Find where the given text appears and provide that cell's center as [x, y] coordinate. 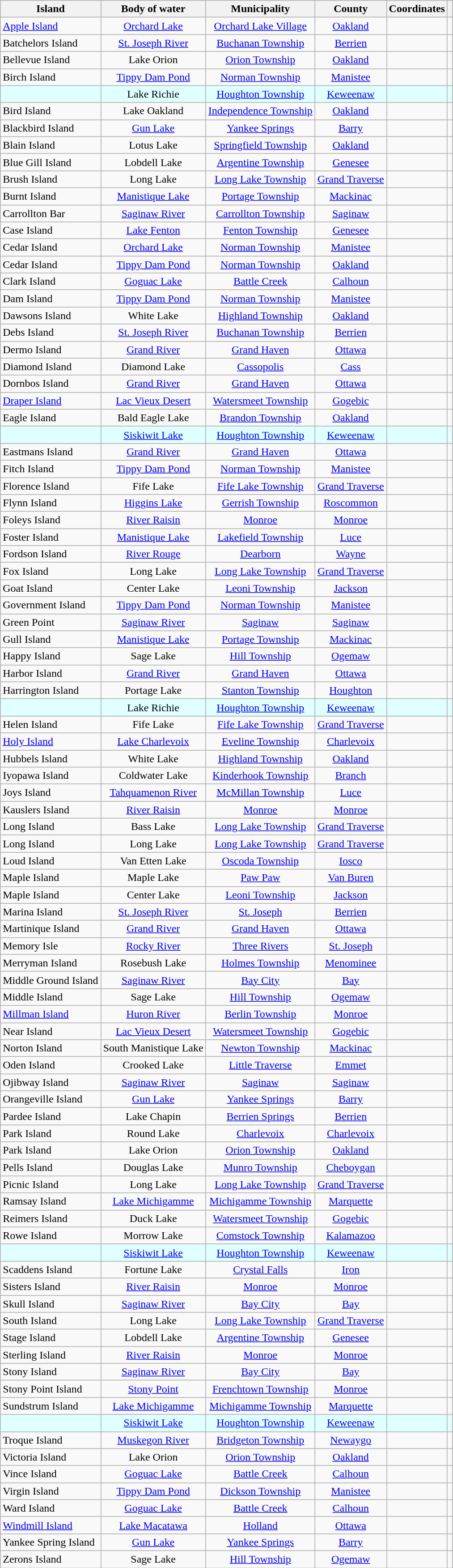
Kinderhook Township [260, 776]
Pells Island [51, 1167]
Sterling Island [51, 1355]
Troque Island [51, 1440]
Higgins Lake [153, 503]
Fenton Township [260, 231]
Paw Paw [260, 878]
Berrien Springs [260, 1116]
Holy Island [51, 741]
Middle Ground Island [51, 980]
Three Rivers [260, 946]
Stony Island [51, 1372]
Gerrish Township [260, 503]
Dawsons Island [51, 316]
Iron [351, 1269]
Foster Island [51, 537]
Van Buren [351, 878]
Brush Island [51, 179]
Government Island [51, 605]
Rosebush Lake [153, 963]
Oscoda Township [260, 861]
Scaddens Island [51, 1269]
Kalamazoo [351, 1235]
Lake Chapin [153, 1116]
Blain Island [51, 145]
Martinique Island [51, 929]
Little Traverse [260, 1065]
Sisters Island [51, 1286]
Municipality [260, 9]
Eastmans Island [51, 452]
Vince Island [51, 1474]
Carrollton Township [260, 214]
Lake Fenton [153, 231]
Joys Island [51, 793]
Dearborn [260, 554]
Apple Island [51, 26]
County [351, 9]
Holland [260, 1525]
Dickson Township [260, 1491]
Skull Island [51, 1304]
Lake Charlevoix [153, 741]
Ward Island [51, 1508]
Bellevue Island [51, 60]
Florence Island [51, 486]
Sundstrum Island [51, 1406]
Lake Macatawa [153, 1525]
Virgin Island [51, 1491]
Memory Isle [51, 946]
Coldwater Lake [153, 776]
McMillan Township [260, 793]
Emmet [351, 1065]
Bird Island [51, 111]
Roscommon [351, 503]
Hubbels Island [51, 759]
Cassopolis [260, 367]
Helen Island [51, 724]
Wayne [351, 554]
Burnt Island [51, 196]
Independence Township [260, 111]
Near Island [51, 1031]
Orchard Lake Village [260, 26]
Happy Island [51, 656]
Iosco [351, 861]
Fortune Lake [153, 1269]
Lakefield Township [260, 537]
Oden Island [51, 1065]
Blackbird Island [51, 128]
Holmes Township [260, 963]
Portage Lake [153, 690]
Crystal Falls [260, 1269]
Newton Township [260, 1048]
Stony Point Island [51, 1389]
Dam Island [51, 299]
Draper Island [51, 401]
Picnic Island [51, 1184]
Brandon Township [260, 418]
Batchelors Island [51, 43]
Cheboygan [351, 1167]
Branch [351, 776]
Clark Island [51, 282]
Rocky River [153, 946]
Bass Lake [153, 827]
Eveline Township [260, 741]
Ramsay Island [51, 1201]
Stage Island [51, 1338]
Muskegon River [153, 1440]
Body of water [153, 9]
Stony Point [153, 1389]
Flynn Island [51, 503]
Victoria Island [51, 1457]
Iyopawa Island [51, 776]
Orangeville Island [51, 1099]
Green Point [51, 622]
Debs Island [51, 333]
Rowe Island [51, 1235]
Dornbos Island [51, 384]
Harrington Island [51, 690]
Eagle Island [51, 418]
Crooked Lake [153, 1065]
Fox Island [51, 571]
Berlin Township [260, 1014]
Tahquamenon River [153, 793]
Diamond Lake [153, 367]
Merryman Island [51, 963]
Yankee Spring Island [51, 1542]
Coordinates [417, 9]
Kauslers Island [51, 810]
Blue Gill Island [51, 162]
Fitch Island [51, 469]
Island [51, 9]
Loud Island [51, 861]
Birch Island [51, 77]
Bridgeton Township [260, 1440]
Lake Oakland [153, 111]
Windmill Island [51, 1525]
Cass [351, 367]
Van Etten Lake [153, 861]
Fordson Island [51, 554]
Springfield Township [260, 145]
Case Island [51, 231]
Millman Island [51, 1014]
Carrollton Bar [51, 214]
Norton Island [51, 1048]
Morrow Lake [153, 1235]
Comstock Township [260, 1235]
Menominee [351, 963]
South Manistique Lake [153, 1048]
Diamond Island [51, 367]
South Island [51, 1321]
Lotus Lake [153, 145]
Harbor Island [51, 673]
Zerons Island [51, 1559]
Middle Island [51, 997]
Newaygo [351, 1440]
Maple Lake [153, 878]
Duck Lake [153, 1218]
Bald Eagle Lake [153, 418]
Reimers Island [51, 1218]
Houghton [351, 690]
Douglas Lake [153, 1167]
Stanton Township [260, 690]
River Rouge [153, 554]
Foleys Island [51, 520]
Gull Island [51, 639]
Frenchtown Township [260, 1389]
Huron River [153, 1014]
Ojibway Island [51, 1082]
Pardee Island [51, 1116]
Dermo Island [51, 350]
Goat Island [51, 588]
Round Lake [153, 1133]
Munro Township [260, 1167]
Marina Island [51, 912]
